Return [X, Y] of the center of cell containing provided text 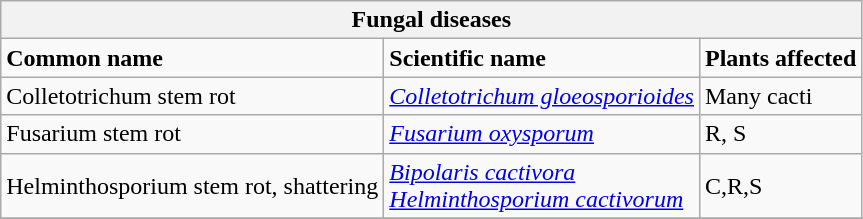
Fusarium stem rot [192, 134]
Fusarium oxysporum [542, 134]
Fungal diseases [432, 20]
R, S [780, 134]
Bipolaris cactivora Helminthosporium cactivorum [542, 186]
Helminthosporium stem rot, shattering [192, 186]
C,R,S [780, 186]
Scientific name [542, 58]
Colletotrichum stem rot [192, 96]
Many cacti [780, 96]
Colletotrichum gloeosporioides [542, 96]
Plants affected [780, 58]
Common name [192, 58]
